From the cell containing the given text, extract its center point as [X, Y] coordinate. 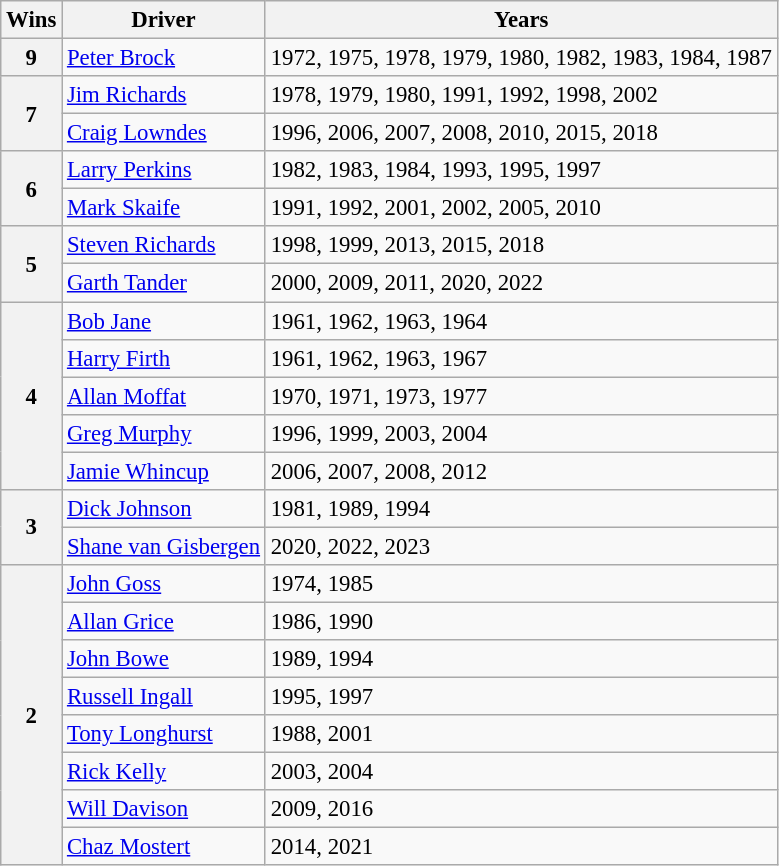
1989, 1994 [521, 659]
John Goss [164, 584]
1961, 1962, 1963, 1964 [521, 321]
7 [32, 114]
Will Davison [164, 809]
Years [521, 20]
Jim Richards [164, 95]
Wins [32, 20]
Tony Longhurst [164, 734]
Garth Tander [164, 283]
2014, 2021 [521, 847]
2009, 2016 [521, 809]
Rick Kelly [164, 772]
1978, 1979, 1980, 1991, 1992, 1998, 2002 [521, 95]
Jamie Whincup [164, 471]
1961, 1962, 1963, 1967 [521, 358]
1982, 1983, 1984, 1993, 1995, 1997 [521, 170]
Dick Johnson [164, 509]
Allan Moffat [164, 396]
Greg Murphy [164, 433]
2020, 2022, 2023 [521, 546]
Driver [164, 20]
2 [32, 716]
1986, 1990 [521, 621]
1991, 1992, 2001, 2002, 2005, 2010 [521, 208]
Craig Lowndes [164, 133]
Bob Jane [164, 321]
2000, 2009, 2011, 2020, 2022 [521, 283]
Shane van Gisbergen [164, 546]
Russell Ingall [164, 697]
2003, 2004 [521, 772]
5 [32, 264]
Chaz Mostert [164, 847]
Harry Firth [164, 358]
1970, 1971, 1973, 1977 [521, 396]
1996, 1999, 2003, 2004 [521, 433]
1988, 2001 [521, 734]
1996, 2006, 2007, 2008, 2010, 2015, 2018 [521, 133]
2006, 2007, 2008, 2012 [521, 471]
1974, 1985 [521, 584]
Peter Brock [164, 58]
Larry Perkins [164, 170]
1981, 1989, 1994 [521, 509]
9 [32, 58]
3 [32, 528]
Mark Skaife [164, 208]
6 [32, 188]
1995, 1997 [521, 697]
Steven Richards [164, 245]
1998, 1999, 2013, 2015, 2018 [521, 245]
John Bowe [164, 659]
4 [32, 396]
1972, 1975, 1978, 1979, 1980, 1982, 1983, 1984, 1987 [521, 58]
Allan Grice [164, 621]
